Output the (X, Y) coordinate of the center of the cell containing the given text.  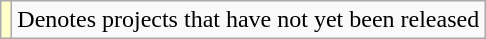
Denotes projects that have not yet been released (248, 20)
